Detect which cell encompasses the target text, then output its [X, Y] center coordinate. 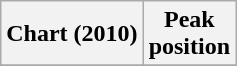
Chart (2010) [72, 34]
Peakposition [189, 34]
